Output the [X, Y] coordinate of the center of the cell containing the given text.  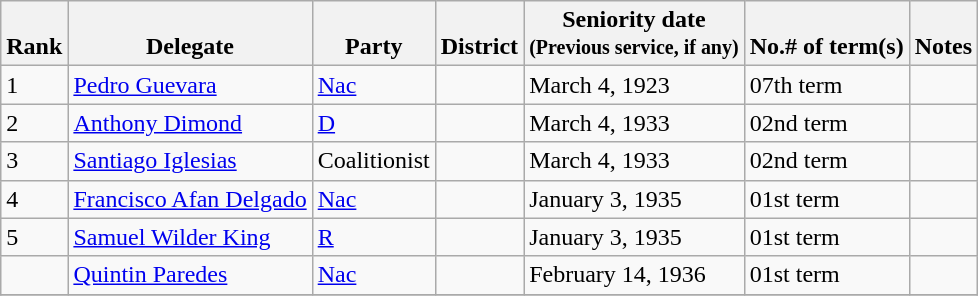
February 14, 1936 [634, 275]
Quintin Paredes [190, 275]
District [479, 34]
Coalitionist [374, 161]
Party [374, 34]
Pedro Guevara [190, 85]
Seniority date(Previous service, if any) [634, 34]
Rank [34, 34]
Santiago Iglesias [190, 161]
Samuel Wilder King [190, 237]
Anthony Dimond [190, 123]
4 [34, 199]
07th term [826, 85]
5 [34, 237]
R [374, 237]
March 4, 1923 [634, 85]
3 [34, 161]
D [374, 123]
Francisco Afan Delgado [190, 199]
2 [34, 123]
Delegate [190, 34]
1 [34, 85]
Notes [943, 34]
No.# of term(s) [826, 34]
